Return (x, y) of the center of cell containing provided text 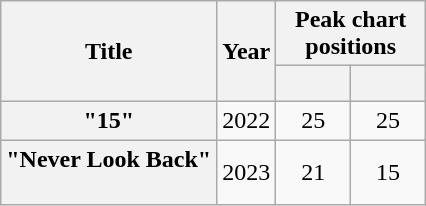
"Never Look Back" (109, 172)
Year (246, 52)
2022 (246, 120)
Peak chart positions (351, 34)
15 (388, 172)
Title (109, 52)
2023 (246, 172)
21 (314, 172)
"15" (109, 120)
